Pinpoint the cell where the given text exists, returning its [X, Y] midpoint coordinate. 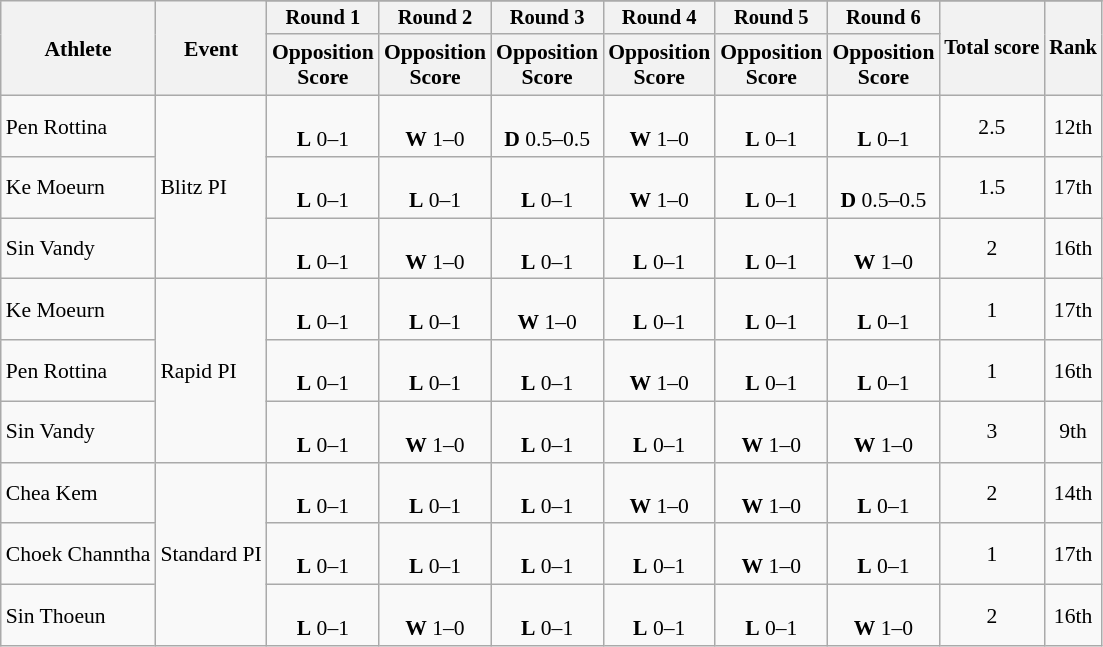
Athlete [78, 48]
Event [210, 48]
Chea Kem [78, 494]
12th [1073, 126]
Round 6 [883, 18]
Blitz PI [210, 188]
Round 2 [435, 18]
Round 3 [547, 18]
Round 5 [771, 18]
Choek Channtha [78, 554]
2.5 [992, 126]
Rapid PI [210, 370]
14th [1073, 494]
Total score [992, 48]
Standard PI [210, 554]
Rank [1073, 48]
3 [992, 432]
Round 4 [659, 18]
Round 1 [323, 18]
Sin Thoeun [78, 616]
1.5 [992, 188]
9th [1073, 432]
